Scan for the cell matching the given text and deliver its (x, y) coordinate at center. 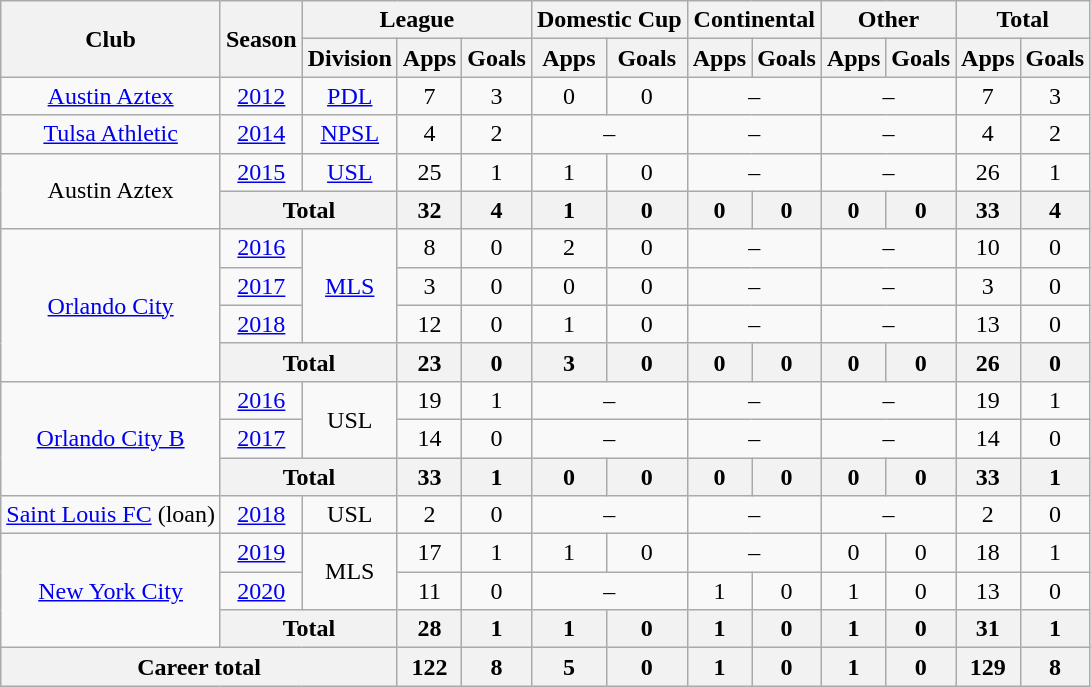
Saint Louis FC (loan) (111, 515)
25 (429, 172)
2020 (261, 591)
New York City (111, 591)
Season (261, 39)
28 (429, 629)
23 (429, 362)
NPSL (350, 134)
Orlando City (111, 305)
Club (111, 39)
Continental (754, 20)
5 (568, 667)
122 (429, 667)
11 (429, 591)
2015 (261, 172)
Other (888, 20)
2012 (261, 96)
League (416, 20)
Tulsa Athletic (111, 134)
10 (988, 248)
Orlando City B (111, 438)
18 (988, 553)
31 (988, 629)
17 (429, 553)
Career total (200, 667)
32 (429, 210)
129 (988, 667)
PDL (350, 96)
2014 (261, 134)
Division (350, 58)
Domestic Cup (609, 20)
12 (429, 324)
2019 (261, 553)
